Detect which cell encompasses the target text, then output its (x, y) center coordinate. 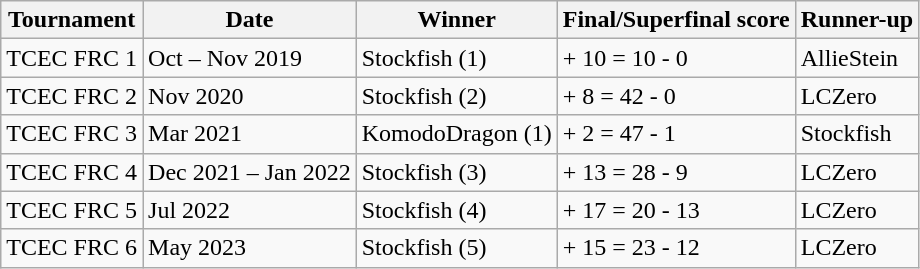
Stockfish (2) (456, 96)
Mar 2021 (250, 134)
Nov 2020 (250, 96)
TCEC FRC 6 (72, 248)
+ 8 = 42 - 0 (676, 96)
Stockfish (4) (456, 210)
Tournament (72, 20)
Stockfish (1) (456, 58)
Final/Superfinal score (676, 20)
Stockfish (857, 134)
TCEC FRC 3 (72, 134)
Oct – Nov 2019 (250, 58)
+ 13 = 28 - 9 (676, 172)
+ 2 = 47 - 1 (676, 134)
Stockfish (5) (456, 248)
Jul 2022 (250, 210)
TCEC FRC 1 (72, 58)
Dec 2021 – Jan 2022 (250, 172)
TCEC FRC 5 (72, 210)
TCEC FRC 4 (72, 172)
+ 17 = 20 - 13 (676, 210)
Stockfish (3) (456, 172)
Runner-up (857, 20)
AllieStein (857, 58)
+ 15 = 23 - 12 (676, 248)
Winner (456, 20)
Date (250, 20)
KomodoDragon (1) (456, 134)
+ 10 = 10 - 0 (676, 58)
TCEC FRC 2 (72, 96)
May 2023 (250, 248)
